Identify which cell holds the provided text, then report its [x, y] central coordinate. 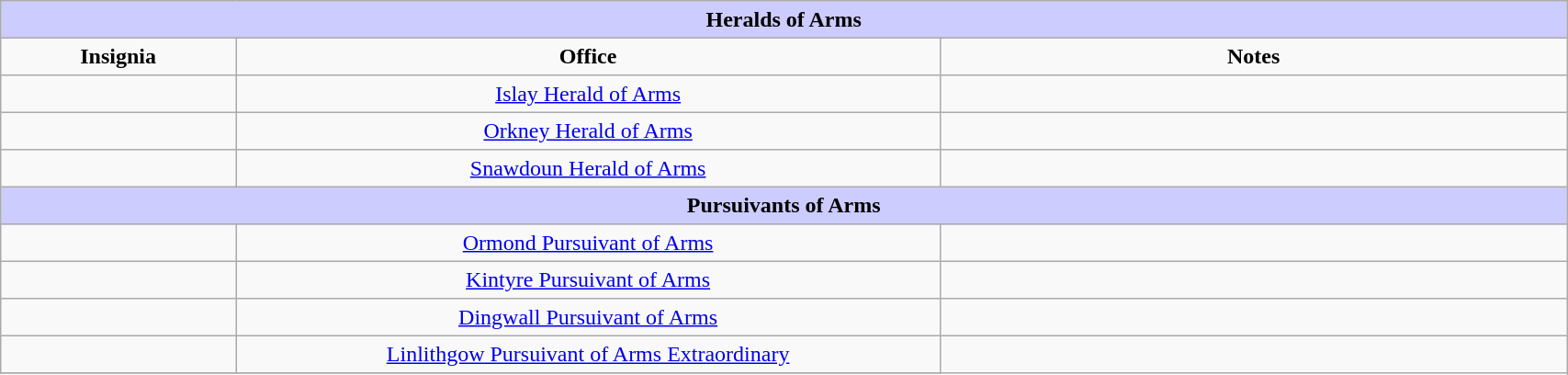
Ormond Pursuivant of Arms [588, 243]
Islay Herald of Arms [588, 94]
Snawdoun Herald of Arms [588, 168]
Pursuivants of Arms [784, 205]
Orkney Herald of Arms [588, 131]
Dingwall Pursuivant of Arms [588, 317]
Heralds of Arms [784, 19]
Office [588, 56]
Notes [1254, 56]
Linlithgow Pursuivant of Arms Extraordinary [588, 354]
Insignia [118, 56]
Kintyre Pursuivant of Arms [588, 279]
